Detect which cell encompasses the target text, then output its (x, y) center coordinate. 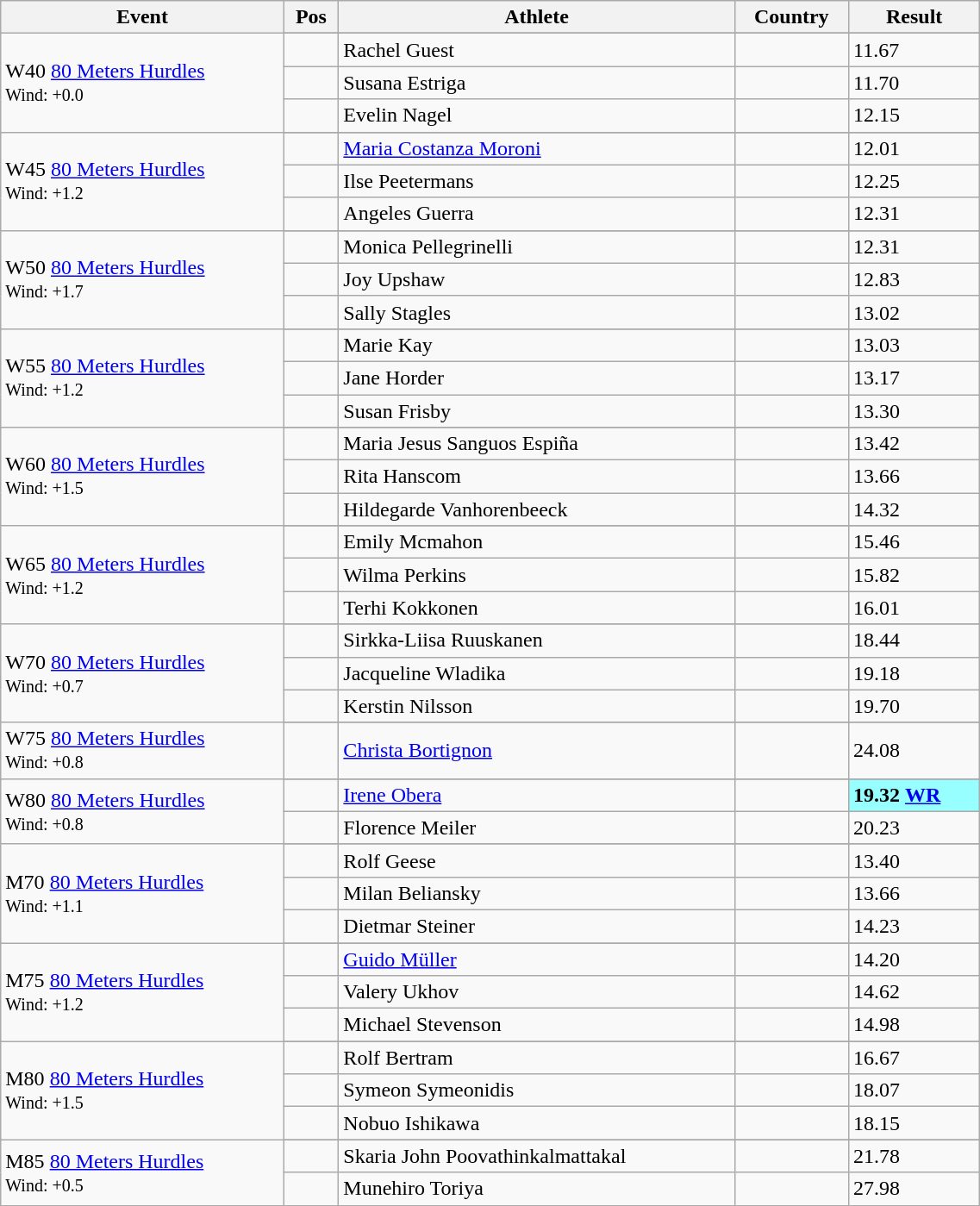
Evelin Nagel (536, 116)
16.67 (914, 1058)
Emily Mcmahon (536, 542)
16.01 (914, 608)
15.46 (914, 542)
21.78 (914, 1156)
18.44 (914, 640)
Pos (311, 17)
W40 80 Meters HurdlesWind: +0.0 (142, 83)
Susan Frisby (536, 411)
Terhi Kokkonen (536, 608)
Marie Kay (536, 345)
Sirkka-Liisa Ruuskanen (536, 640)
W55 80 Meters HurdlesWind: +1.2 (142, 378)
14.62 (914, 992)
Susana Estriga (536, 83)
14.20 (914, 959)
W50 80 Meters HurdlesWind: +1.7 (142, 279)
14.32 (914, 509)
Ilse Peetermans (536, 181)
19.18 (914, 673)
Sally Stagles (536, 312)
Jacqueline Wladika (536, 673)
Nobuo Ishikawa (536, 1123)
15.82 (914, 575)
Monica Pellegrinelli (536, 247)
Michael Stevenson (536, 1025)
M70 80 Meters HurdlesWind: +1.1 (142, 893)
W60 80 Meters HurdlesWind: +1.5 (142, 477)
Wilma Perkins (536, 575)
18.15 (914, 1123)
13.03 (914, 345)
M85 80 Meters HurdlesWind: +0.5 (142, 1172)
12.15 (914, 116)
Christa Bortignon (536, 750)
Angeles Guerra (536, 214)
13.42 (914, 444)
Kerstin Nilsson (536, 706)
19.70 (914, 706)
12.83 (914, 279)
Joy Upshaw (536, 279)
W75 80 Meters HurdlesWind: +0.8 (142, 750)
27.98 (914, 1189)
Symeon Symeonidis (536, 1090)
W65 80 Meters HurdlesWind: +1.2 (142, 575)
20.23 (914, 828)
Valery Ukhov (536, 992)
13.40 (914, 860)
14.98 (914, 1025)
Milan Beliansky (536, 893)
13.17 (914, 378)
W45 80 Meters HurdlesWind: +1.2 (142, 181)
Guido Müller (536, 959)
24.08 (914, 750)
11.67 (914, 50)
M80 80 Meters HurdlesWind: +1.5 (142, 1090)
Irene Obera (536, 795)
19.32 WR (914, 795)
Jane Horder (536, 378)
Dietmar Steiner (536, 926)
12.01 (914, 148)
Maria Jesus Sanguos Espiña (536, 444)
Hildegarde Vanhorenbeeck (536, 509)
13.02 (914, 312)
Event (142, 17)
18.07 (914, 1090)
Rolf Bertram (536, 1058)
M75 80 Meters HurdlesWind: +1.2 (142, 992)
W80 80 Meters HurdlesWind: +0.8 (142, 811)
Result (914, 17)
Country (791, 17)
Florence Meiler (536, 828)
Rolf Geese (536, 860)
Skaria John Poovathinkalmattakal (536, 1156)
14.23 (914, 926)
12.25 (914, 181)
13.30 (914, 411)
11.70 (914, 83)
Rachel Guest (536, 50)
Athlete (536, 17)
Munehiro Toriya (536, 1189)
W70 80 Meters HurdlesWind: +0.7 (142, 673)
Maria Costanza Moroni (536, 148)
Rita Hanscom (536, 477)
